Determine the [X, Y] coordinate at the center of the cell enclosing the given text.  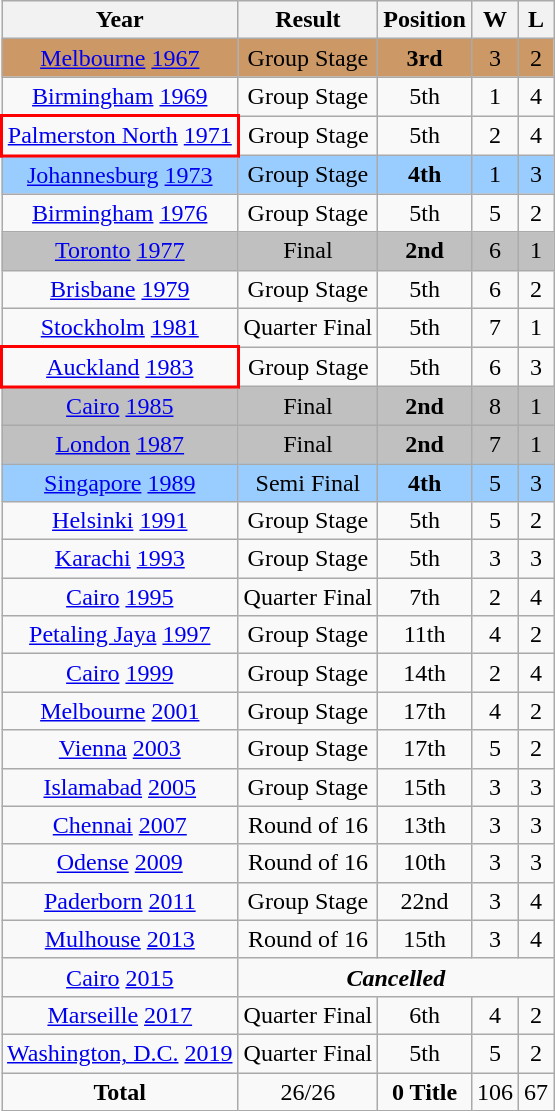
Palmerston North 1971 [120, 136]
L [536, 20]
Semi Final [308, 483]
106 [494, 1091]
Cairo 2015 [120, 977]
Chennai 2007 [120, 825]
Toronto 1977 [120, 251]
W [494, 20]
67 [536, 1091]
Result [308, 20]
Melbourne 1967 [120, 58]
Stockholm 1981 [120, 328]
London 1987 [120, 444]
Odense 2009 [120, 863]
0 Title [425, 1091]
Washington, D.C. 2019 [120, 1053]
6th [425, 1015]
22nd [425, 901]
Cancelled [396, 977]
Johannesburg 1973 [120, 174]
Brisbane 1979 [120, 289]
Mulhouse 2013 [120, 939]
10th [425, 863]
Year [120, 20]
Vienna 2003 [120, 749]
13th [425, 825]
Birmingham 1976 [120, 213]
Auckland 1983 [120, 367]
Position [425, 20]
Singapore 1989 [120, 483]
Cairo 1995 [120, 597]
Petaling Jaya 1997 [120, 635]
26/26 [308, 1091]
Cairo 1985 [120, 406]
Helsinki 1991 [120, 521]
Cairo 1999 [120, 673]
11th [425, 635]
Paderborn 2011 [120, 901]
Melbourne 2001 [120, 711]
Islamabad 2005 [120, 787]
Birmingham 1969 [120, 96]
7th [425, 597]
3rd [425, 58]
Marseille 2017 [120, 1015]
14th [425, 673]
Karachi 1993 [120, 559]
8 [494, 406]
Total [120, 1091]
